Extract the [X, Y] coordinate from the center of the cell holding the provided text.  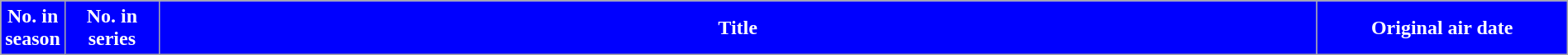
No. inseries [112, 28]
Title [738, 28]
Original air date [1442, 28]
No. inseason [33, 28]
